Identify which cell holds the provided text, then report its (X, Y) central coordinate. 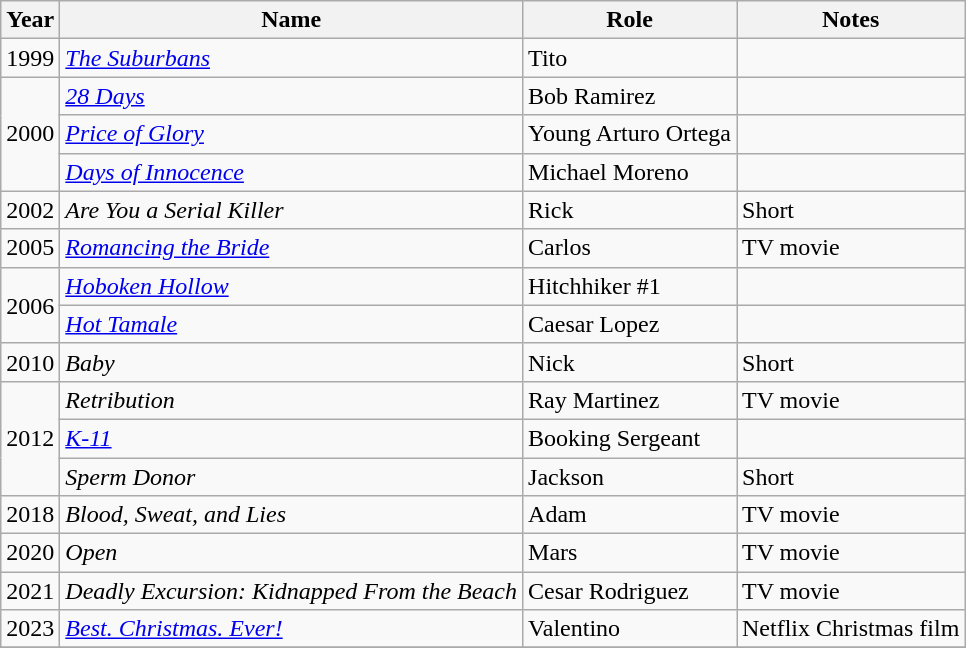
2002 (30, 210)
Romancing the Bride (292, 248)
Best. Christmas. Ever! (292, 629)
Baby (292, 362)
2006 (30, 305)
Booking Sergeant (630, 438)
2021 (30, 591)
Cesar Rodriguez (630, 591)
2023 (30, 629)
Young Arturo Ortega (630, 134)
Year (30, 20)
Deadly Excursion: Kidnapped From the Beach (292, 591)
Sperm Donor (292, 477)
Jackson (630, 477)
K-11 (292, 438)
Caesar Lopez (630, 324)
2020 (30, 553)
Hoboken Hollow (292, 286)
Tito (630, 58)
2010 (30, 362)
Valentino (630, 629)
Nick (630, 362)
Name (292, 20)
Days of Innocence (292, 172)
1999 (30, 58)
Mars (630, 553)
Bob Ramirez (630, 96)
Carlos (630, 248)
Open (292, 553)
2000 (30, 134)
Michael Moreno (630, 172)
Ray Martinez (630, 400)
Adam (630, 515)
Hitchhiker #1 (630, 286)
2012 (30, 438)
Are You a Serial Killer (292, 210)
Blood, Sweat, and Lies (292, 515)
Hot Tamale (292, 324)
Retribution (292, 400)
Notes (850, 20)
2018 (30, 515)
The Suburbans (292, 58)
Role (630, 20)
Rick (630, 210)
Netflix Christmas film (850, 629)
2005 (30, 248)
28 Days (292, 96)
Price of Glory (292, 134)
